Output the (X, Y) coordinate of the center of the cell containing the given text.  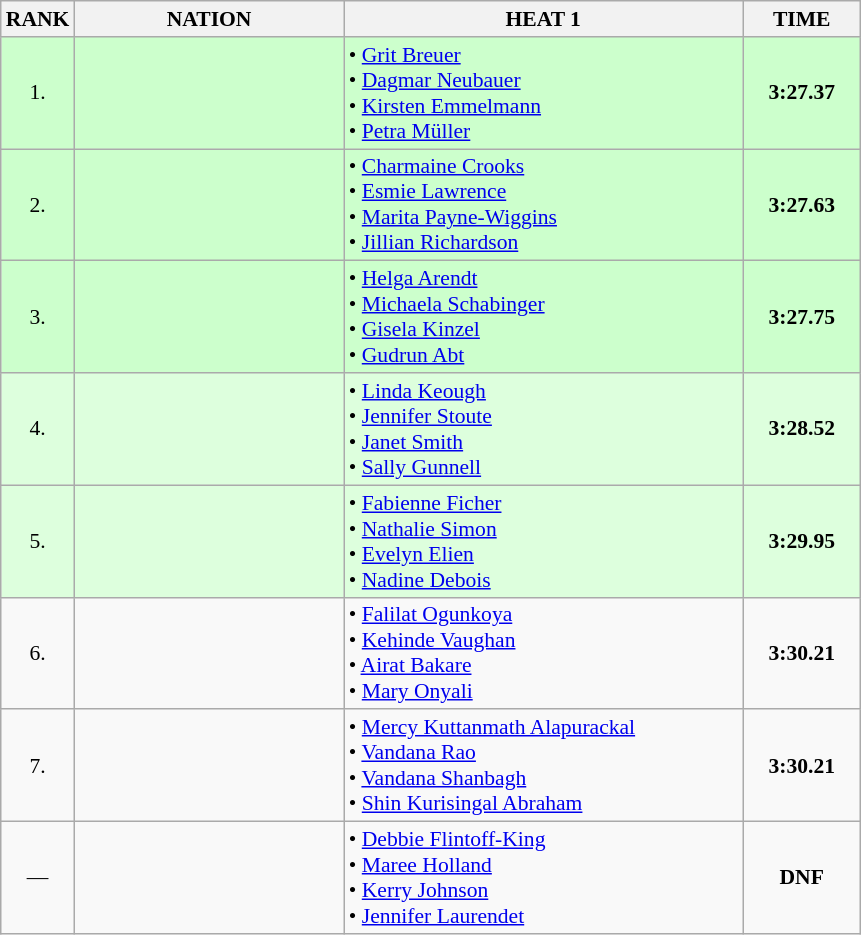
1. (38, 93)
6. (38, 653)
NATION (208, 19)
• Debbie Flintoff-King• Maree Holland• Kerry Johnson• Jennifer Laurendet (544, 878)
• Charmaine Crooks• Esmie Lawrence• Marita Payne-Wiggins• Jillian Richardson (544, 205)
2. (38, 205)
• Mercy Kuttanmath Alapurackal• Vandana Rao• Vandana Shanbagh• Shin Kurisingal Abraham (544, 766)
TIME (802, 19)
• Linda Keough• Jennifer Stoute• Janet Smith• Sally Gunnell (544, 429)
• Fabienne Ficher• Nathalie Simon• Evelyn Elien• Nadine Debois (544, 541)
3:28.52 (802, 429)
7. (38, 766)
3. (38, 317)
3:27.37 (802, 93)
RANK (38, 19)
5. (38, 541)
• Helga Arendt• Michaela Schabinger• Gisela Kinzel• Gudrun Abt (544, 317)
4. (38, 429)
3:27.75 (802, 317)
• Grit Breuer• Dagmar Neubauer• Kirsten Emmelmann• Petra Müller (544, 93)
— (38, 878)
HEAT 1 (544, 19)
• Falilat Ogunkoya• Kehinde Vaughan• Airat Bakare• Mary Onyali (544, 653)
DNF (802, 878)
3:29.95 (802, 541)
3:27.63 (802, 205)
